Find where the given text appears and provide that cell's center as [X, Y] coordinate. 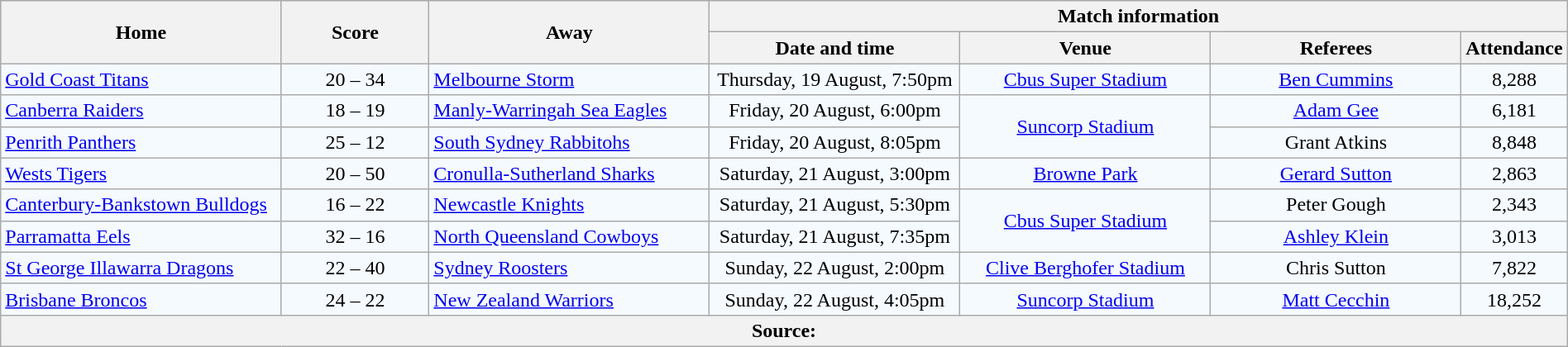
Sydney Roosters [569, 268]
Manly-Warringah Sea Eagles [569, 111]
Friday, 20 August, 6:00pm [835, 111]
Adam Gee [1336, 111]
Newcastle Knights [569, 205]
32 – 16 [356, 236]
Brisbane Broncos [141, 299]
Canterbury-Bankstown Bulldogs [141, 205]
6,181 [1514, 111]
Thursday, 19 August, 7:50pm [835, 79]
Match information [1138, 17]
8,288 [1514, 79]
2,343 [1514, 205]
3,013 [1514, 236]
Cronulla-Sutherland Sharks [569, 173]
Chris Sutton [1336, 268]
Melbourne Storm [569, 79]
Gerard Sutton [1336, 173]
South Sydney Rabbitohs [569, 142]
Sunday, 22 August, 2:00pm [835, 268]
Sunday, 22 August, 4:05pm [835, 299]
Venue [1085, 48]
Away [569, 32]
North Queensland Cowboys [569, 236]
Saturday, 21 August, 3:00pm [835, 173]
20 – 34 [356, 79]
Canberra Raiders [141, 111]
Friday, 20 August, 8:05pm [835, 142]
Attendance [1514, 48]
New Zealand Warriors [569, 299]
24 – 22 [356, 299]
20 – 50 [356, 173]
18 – 19 [356, 111]
Score [356, 32]
Parramatta Eels [141, 236]
Source: [784, 330]
16 – 22 [356, 205]
25 – 12 [356, 142]
St George Illawarra Dragons [141, 268]
Matt Cecchin [1336, 299]
8,848 [1514, 142]
Peter Gough [1336, 205]
Gold Coast Titans [141, 79]
Home [141, 32]
18,252 [1514, 299]
22 – 40 [356, 268]
Saturday, 21 August, 7:35pm [835, 236]
Clive Berghofer Stadium [1085, 268]
Penrith Panthers [141, 142]
Ashley Klein [1336, 236]
7,822 [1514, 268]
Date and time [835, 48]
Referees [1336, 48]
Wests Tigers [141, 173]
Saturday, 21 August, 5:30pm [835, 205]
Ben Cummins [1336, 79]
Grant Atkins [1336, 142]
2,863 [1514, 173]
Browne Park [1085, 173]
